Capture the cell that displays the provided text and extract its (X, Y) central coordinate. 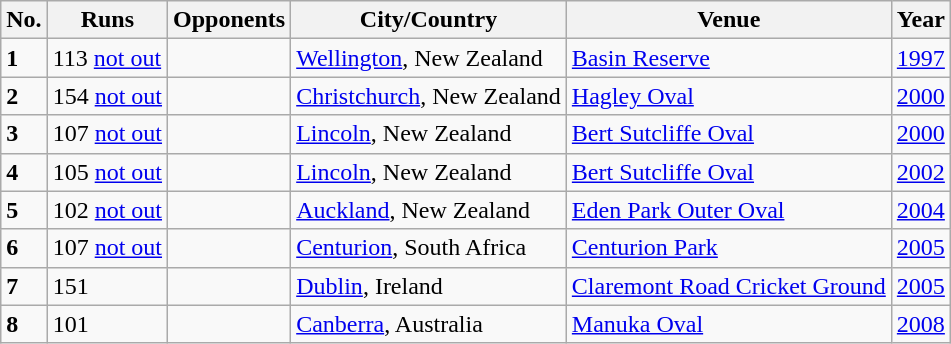
Christchurch, New Zealand (429, 96)
6 (24, 248)
Auckland, New Zealand (429, 210)
8 (24, 324)
Wellington, New Zealand (429, 58)
101 (107, 324)
2008 (920, 324)
4 (24, 172)
2004 (920, 210)
Year (920, 20)
Runs (107, 20)
Dublin, Ireland (429, 286)
113 not out (107, 58)
No. (24, 20)
2 (24, 96)
Canberra, Australia (429, 324)
Venue (728, 20)
5 (24, 210)
Opponents (230, 20)
Centurion, South Africa (429, 248)
7 (24, 286)
Manuka Oval (728, 324)
1 (24, 58)
2002 (920, 172)
Basin Reserve (728, 58)
102 not out (107, 210)
151 (107, 286)
3 (24, 134)
Claremont Road Cricket Ground (728, 286)
1997 (920, 58)
City/Country (429, 20)
Eden Park Outer Oval (728, 210)
105 not out (107, 172)
Centurion Park (728, 248)
154 not out (107, 96)
Hagley Oval (728, 96)
